Determine the (X, Y) coordinate at the center of the cell enclosing the given text.  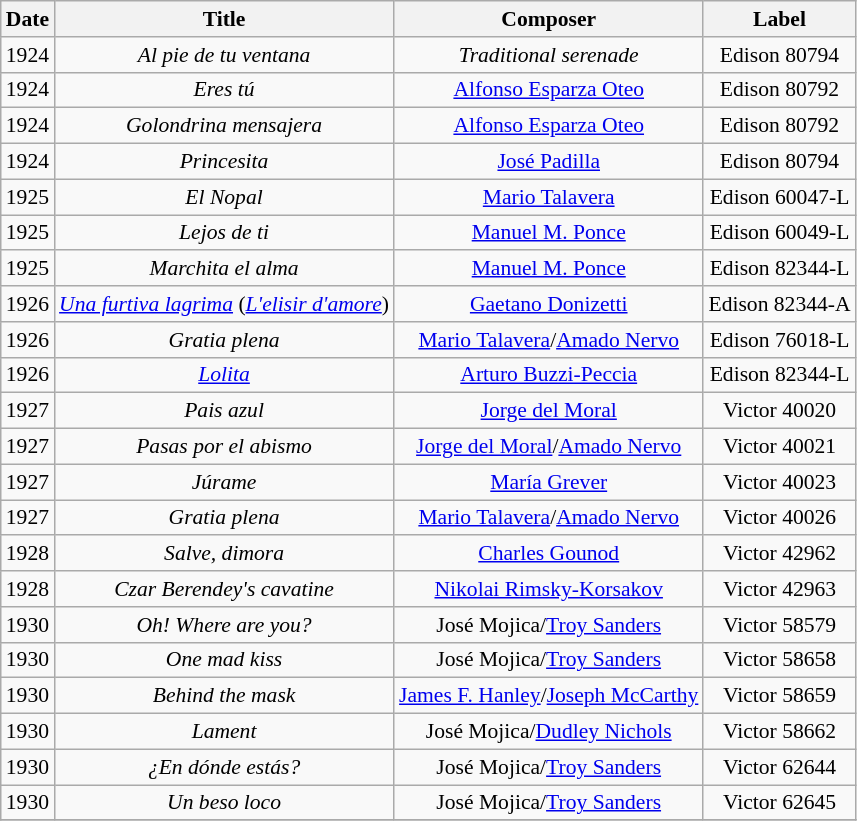
Jorge del Moral/Amado Nervo (548, 447)
Victor 62644 (779, 767)
Princesita (224, 162)
Victor 42963 (779, 589)
Lament (224, 732)
Composer (548, 19)
James F. Hanley/Joseph McCarthy (548, 696)
Victor 58659 (779, 696)
Victor 40026 (779, 518)
Victor 62645 (779, 803)
Salve, dimora (224, 554)
Mario Talavera (548, 197)
Lolita (224, 375)
Al pie de tu ventana (224, 55)
Victor 42962 (779, 554)
¿En dónde estás? (224, 767)
Behind the mask (224, 696)
One mad kiss (224, 660)
Un beso loco (224, 803)
Victor 40021 (779, 447)
Traditional serenade (548, 55)
Victor 40023 (779, 482)
Pais azul (224, 411)
Nikolai Rimsky-Korsakov (548, 589)
José Padilla (548, 162)
Lejos de ti (224, 233)
Edison 82344-A (779, 304)
Edison 76018-L (779, 340)
Edison 60049-L (779, 233)
Label (779, 19)
Arturo Buzzi-Peccia (548, 375)
Victor 58658 (779, 660)
Victor 58662 (779, 732)
José Mojica/Dudley Nichols (548, 732)
Date (28, 19)
Title (224, 19)
Victor 40020 (779, 411)
Una furtiva lagrima (L'elisir d'amore) (224, 304)
Czar Berendey's cavatine (224, 589)
Edison 60047-L (779, 197)
Pasas por el abismo (224, 447)
Victor 58579 (779, 625)
Marchita el alma (224, 269)
Jorge del Moral (548, 411)
Júrame (224, 482)
Golondrina mensajera (224, 126)
El Nopal (224, 197)
Charles Gounod (548, 554)
Oh! Where are you? (224, 625)
Gaetano Donizetti (548, 304)
Eres tú (224, 90)
María Grever (548, 482)
